Identify which cell holds the provided text, then report its (x, y) central coordinate. 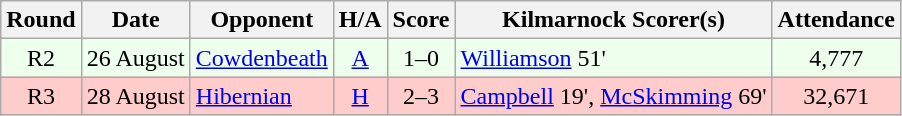
R2 (41, 58)
Score (421, 20)
H/A (360, 20)
R3 (41, 96)
H (360, 96)
Cowdenbeath (262, 58)
Kilmarnock Scorer(s) (614, 20)
Opponent (262, 20)
2–3 (421, 96)
32,671 (836, 96)
26 August (136, 58)
Date (136, 20)
4,777 (836, 58)
Attendance (836, 20)
Williamson 51' (614, 58)
1–0 (421, 58)
Hibernian (262, 96)
Campbell 19', McSkimming 69' (614, 96)
28 August (136, 96)
A (360, 58)
Round (41, 20)
